Provide the [X, Y] coordinate of the cell's center where the given text is located.  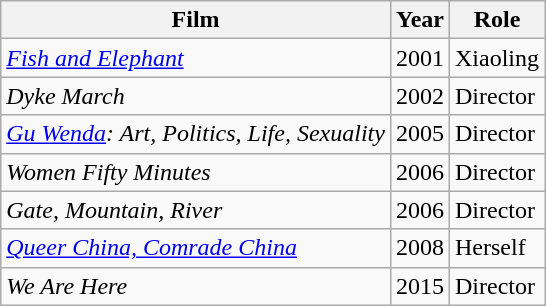
2008 [420, 248]
Herself [498, 248]
Gate, Mountain, River [196, 210]
We Are Here [196, 286]
Film [196, 20]
2005 [420, 134]
Year [420, 20]
Women Fifty Minutes [196, 172]
2001 [420, 58]
Xiaoling [498, 58]
Queer China, Comrade China [196, 248]
2015 [420, 286]
2002 [420, 96]
Gu Wenda: Art, Politics, Life, Sexuality [196, 134]
Dyke March [196, 96]
Role [498, 20]
Fish and Elephant [196, 58]
